Locate the cell with the specified text and output its [x, y] center coordinate. 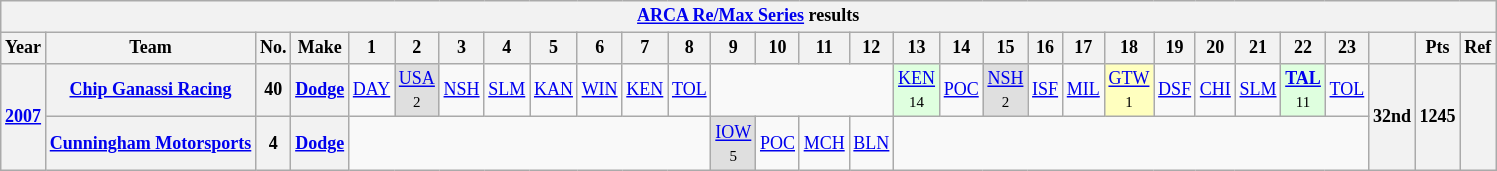
18 [1129, 48]
No. [274, 48]
6 [600, 48]
DAY [371, 90]
16 [1046, 48]
Chip Ganassi Racing [150, 90]
WIN [600, 90]
15 [1006, 48]
2007 [24, 116]
Team [150, 48]
KEN14 [917, 90]
ISF [1046, 90]
22 [1303, 48]
NSH [462, 90]
3 [462, 48]
Make [320, 48]
11 [824, 48]
MIL [1083, 90]
23 [1346, 48]
MCH [824, 144]
USA2 [418, 90]
IOW5 [734, 144]
KAN [554, 90]
GTW1 [1129, 90]
19 [1175, 48]
9 [734, 48]
1245 [1438, 116]
DSF [1175, 90]
CHI [1215, 90]
ARCA Re/Max Series results [748, 16]
10 [778, 48]
Ref [1478, 48]
5 [554, 48]
7 [645, 48]
Pts [1438, 48]
17 [1083, 48]
32nd [1392, 116]
8 [690, 48]
14 [961, 48]
Cunningham Motorsports [150, 144]
12 [872, 48]
BLN [872, 144]
NSH2 [1006, 90]
21 [1258, 48]
40 [274, 90]
20 [1215, 48]
KEN [645, 90]
2 [418, 48]
1 [371, 48]
13 [917, 48]
TAL11 [1303, 90]
Year [24, 48]
